Output the (X, Y) coordinate of the center of the cell containing the given text.  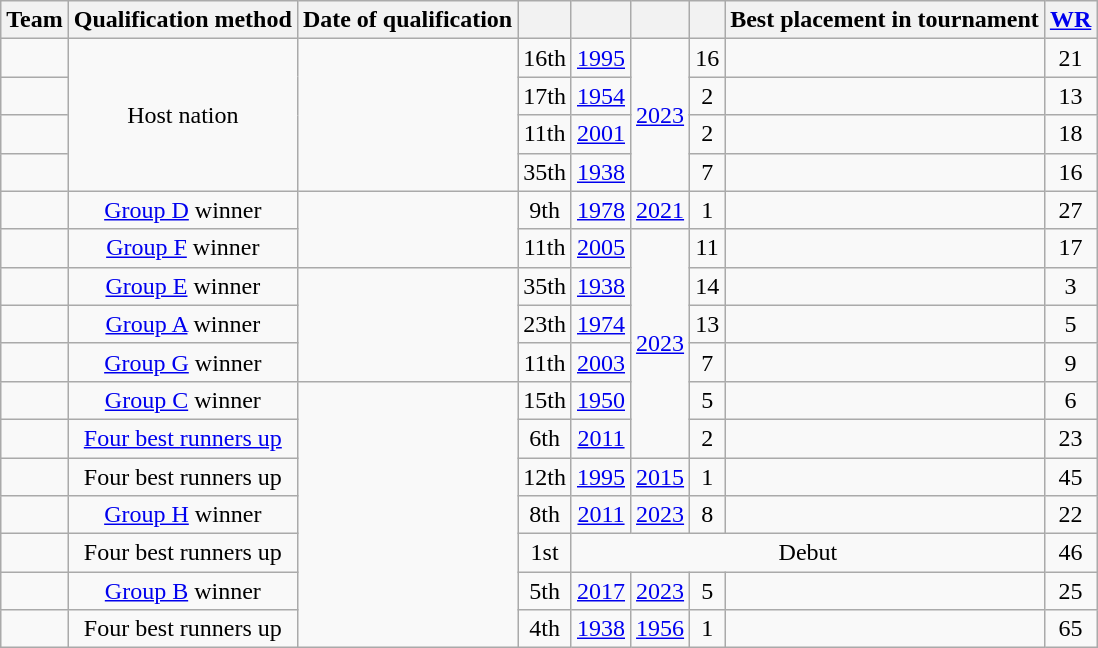
Group A winner (182, 324)
27 (1070, 210)
6 (1070, 400)
5th (545, 591)
16th (545, 58)
12th (545, 477)
1956 (660, 629)
18 (1070, 134)
Host nation (182, 115)
15th (545, 400)
21 (1070, 58)
23th (545, 324)
Group F winner (182, 248)
8th (545, 515)
1974 (600, 324)
2005 (600, 248)
Debut (808, 553)
Team (35, 20)
2021 (660, 210)
9th (545, 210)
1st (545, 553)
Date of qualification (407, 20)
Group G winner (182, 362)
4th (545, 629)
1950 (600, 400)
46 (1070, 553)
3 (1070, 286)
Best placement in tournament (885, 20)
2001 (600, 134)
8 (708, 515)
2017 (600, 591)
17th (545, 96)
65 (1070, 629)
25 (1070, 591)
17 (1070, 248)
22 (1070, 515)
Group C winner (182, 400)
14 (708, 286)
45 (1070, 477)
6th (545, 438)
Group E winner (182, 286)
Group D winner (182, 210)
WR (1070, 20)
Group H winner (182, 515)
1954 (600, 96)
2015 (660, 477)
Group B winner (182, 591)
11 (708, 248)
23 (1070, 438)
2003 (600, 362)
Qualification method (182, 20)
9 (1070, 362)
1978 (600, 210)
